Scan for the cell matching the given text and deliver its (x, y) coordinate at center. 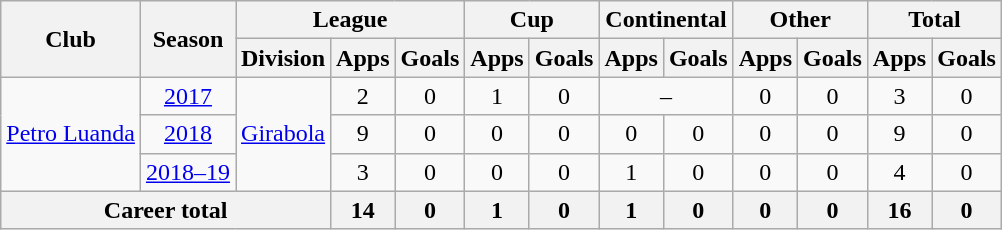
2018–19 (188, 172)
4 (899, 172)
Total (934, 20)
Season (188, 39)
Division (284, 58)
League (350, 20)
Girabola (284, 134)
Club (71, 39)
14 (363, 210)
2017 (188, 96)
2018 (188, 134)
Career total (166, 210)
Continental (666, 20)
2 (363, 96)
Cup (532, 20)
16 (899, 210)
Other (800, 20)
Petro Luanda (71, 134)
– (666, 96)
